Identify which cell holds the provided text, then report its (x, y) central coordinate. 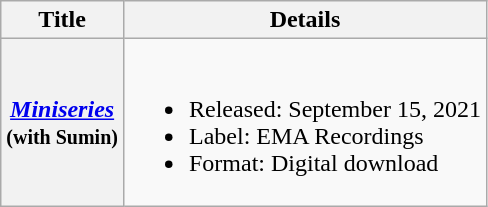
Title (62, 20)
Released: September 15, 2021Label: EMA RecordingsFormat: Digital download (304, 122)
Miniseries(with Sumin) (62, 122)
Details (304, 20)
